Determine the [X, Y] coordinate at the center of the cell enclosing the given text.  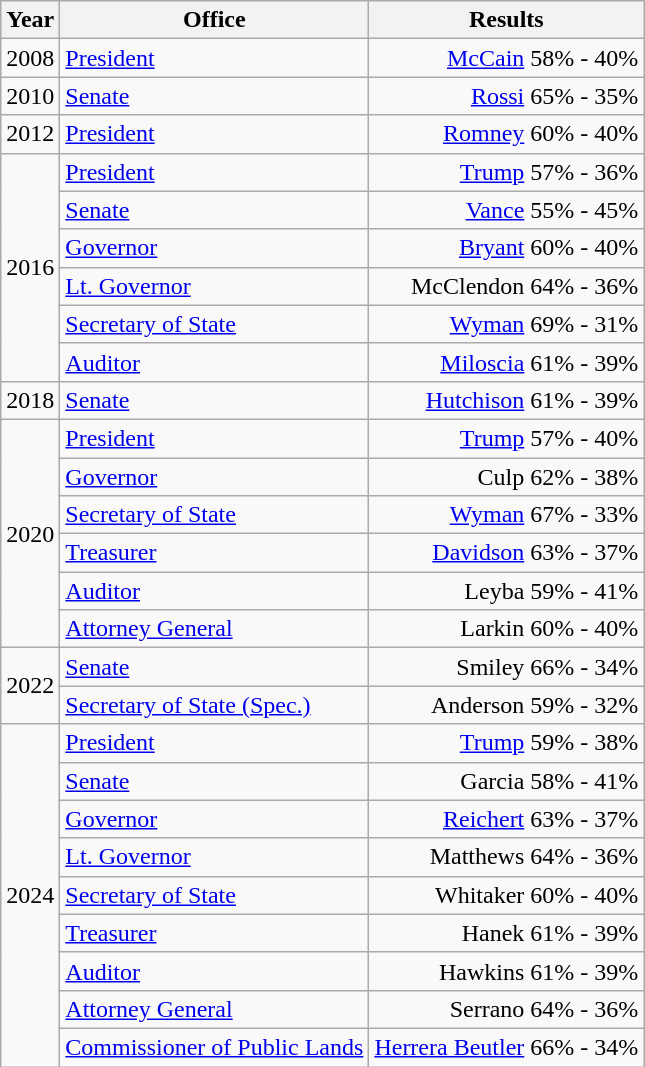
Trump 57% - 36% [506, 172]
Rossi 65% - 35% [506, 96]
Results [506, 20]
Reichert 63% - 37% [506, 819]
Commissioner of Public Lands [214, 1047]
Herrera Beutler 66% - 34% [506, 1047]
2024 [30, 896]
Matthews 64% - 36% [506, 857]
Bryant 60% - 40% [506, 248]
McClendon 64% - 36% [506, 286]
Whitaker 60% - 40% [506, 895]
2016 [30, 267]
Anderson 59% - 32% [506, 705]
Romney 60% - 40% [506, 134]
2022 [30, 686]
2008 [30, 58]
Trump 57% - 40% [506, 438]
McCain 58% - 40% [506, 58]
Culp 62% - 38% [506, 477]
Trump 59% - 38% [506, 743]
Davidson 63% - 37% [506, 553]
2020 [30, 533]
2012 [30, 134]
Vance 55% - 45% [506, 210]
Larkin 60% - 40% [506, 629]
Smiley 66% - 34% [506, 667]
Hawkins 61% - 39% [506, 971]
Miloscia 61% - 39% [506, 362]
Hutchison 61% - 39% [506, 400]
Wyman 67% - 33% [506, 515]
Hanek 61% - 39% [506, 933]
2018 [30, 400]
Secretary of State (Spec.) [214, 705]
Year [30, 20]
Wyman 69% - 31% [506, 324]
Office [214, 20]
Garcia 58% - 41% [506, 781]
Serrano 64% - 36% [506, 1009]
2010 [30, 96]
Leyba 59% - 41% [506, 591]
